For the text-containing cell, return its midpoint in (X, Y) coordinate format. 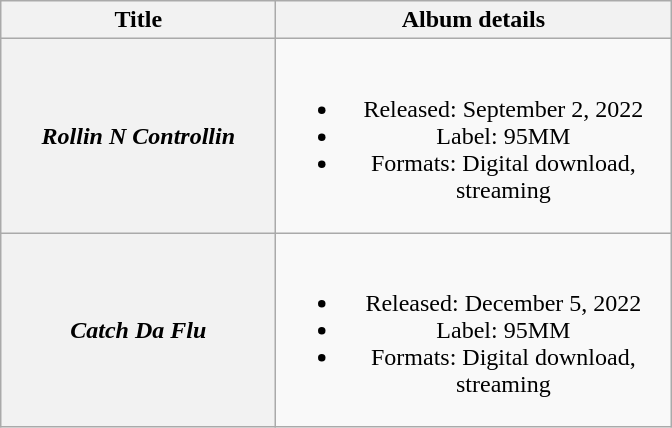
Released: September 2, 2022Label: 95MMFormats: Digital download, streaming (474, 136)
Title (138, 20)
Released: December 5, 2022Label: 95MMFormats: Digital download, streaming (474, 330)
Album details (474, 20)
Rollin N Controllin (138, 136)
Catch Da Flu (138, 330)
